For the text-containing cell, return its midpoint in (x, y) coordinate format. 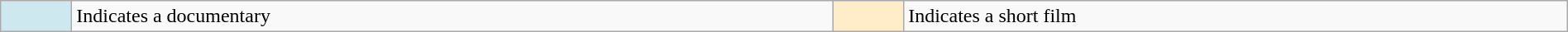
Indicates a documentary (452, 16)
Indicates a short film (1236, 16)
